Detect which cell encompasses the target text, then output its (X, Y) center coordinate. 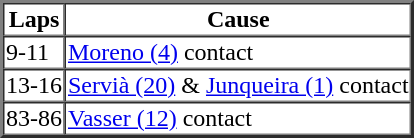
83-86 (34, 118)
Cause (238, 20)
Vasser (12) contact (238, 118)
Moreno (4) contact (238, 52)
9-11 (34, 52)
Servià (20) & Junqueira (1) contact (238, 86)
Laps (34, 20)
13-16 (34, 86)
